For the text-containing cell, return its midpoint in [x, y] coordinate format. 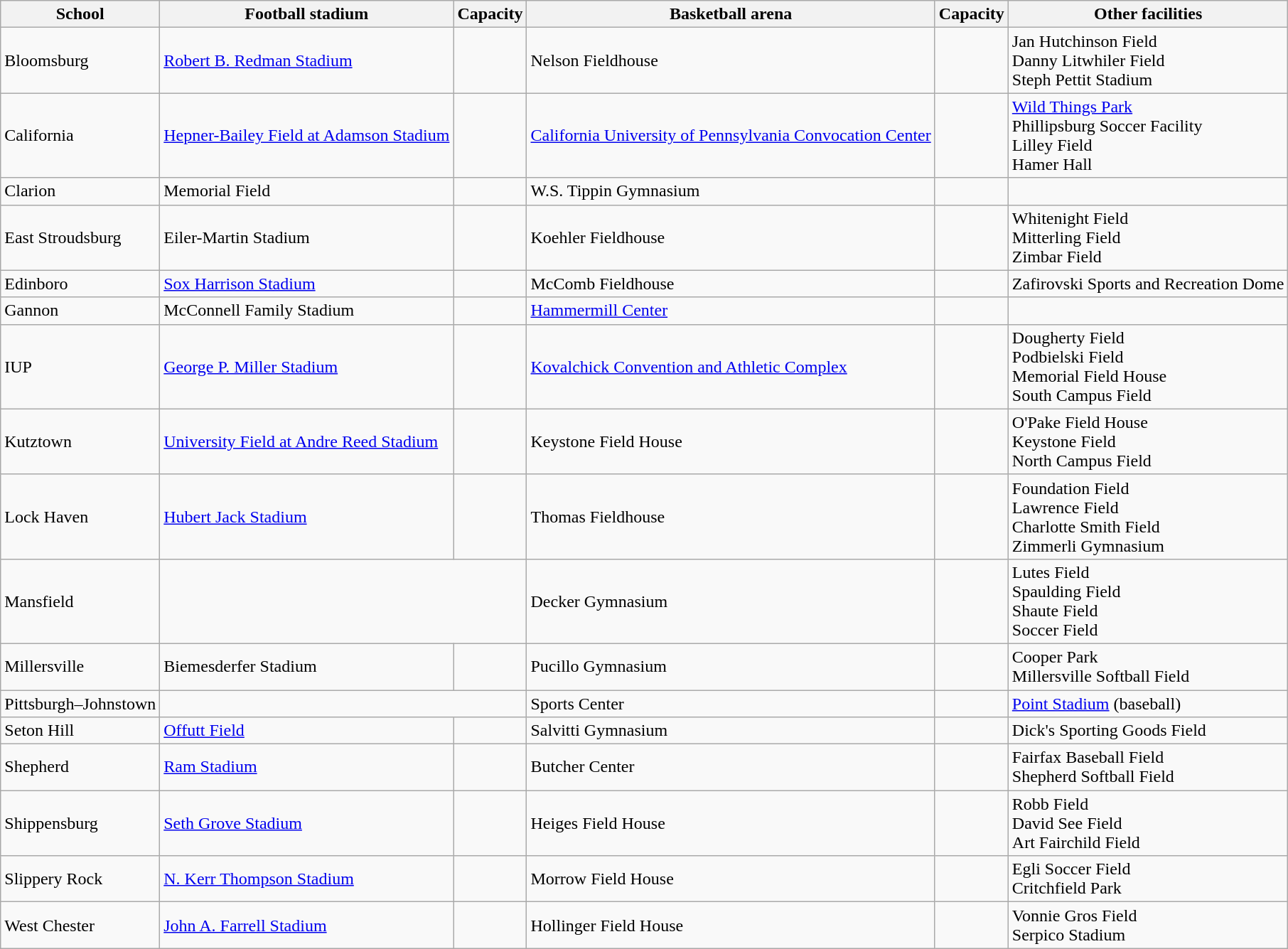
Hepner-Bailey Field at Adamson Stadium [307, 135]
W.S. Tippin Gymnasium [731, 191]
California University of Pennsylvania Convocation Center [731, 135]
Foundation FieldLawrence FieldCharlotte Smith FieldZimmerli Gymnasium [1148, 516]
Sports Center [731, 703]
Zafirovski Sports and Recreation Dome [1148, 284]
Seth Grove Stadium [307, 823]
Robert B. Redman Stadium [307, 60]
John A. Farrell Stadium [307, 926]
Dougherty FieldPodbielski FieldMemorial Field HouseSouth Campus Field [1148, 367]
Hubert Jack Stadium [307, 516]
Kutztown [80, 441]
Robb FieldDavid See FieldArt Fairchild Field [1148, 823]
Bloomsburg [80, 60]
Shepherd [80, 768]
McConnell Family Stadium [307, 311]
Pittsburgh–Johnstown [80, 703]
Edinboro [80, 284]
Hammermill Center [731, 311]
Slippery Rock [80, 879]
West Chester [80, 926]
Lutes FieldSpaulding FieldShaute FieldSoccer Field [1148, 601]
George P. Miller Stadium [307, 367]
School [80, 14]
Egli Soccer FieldCritchfield Park [1148, 879]
Butcher Center [731, 768]
Thomas Fieldhouse [731, 516]
Nelson Fieldhouse [731, 60]
Salvitti Gymnasium [731, 731]
Seton Hill [80, 731]
Memorial Field [307, 191]
Gannon [80, 311]
Millersville [80, 667]
Ram Stadium [307, 768]
Mansfield [80, 601]
California [80, 135]
Keystone Field House [731, 441]
N. Kerr Thompson Stadium [307, 879]
Sox Harrison Stadium [307, 284]
McComb Fieldhouse [731, 284]
East Stroudsburg [80, 237]
Vonnie Gros FieldSerpico Stadium [1148, 926]
Pucillo Gymnasium [731, 667]
Lock Haven [80, 516]
Hollinger Field House [731, 926]
Shippensburg [80, 823]
Morrow Field House [731, 879]
Offutt Field [307, 731]
Koehler Fieldhouse [731, 237]
Jan Hutchinson FieldDanny Litwhiler FieldSteph Pettit Stadium [1148, 60]
Point Stadium (baseball) [1148, 703]
Kovalchick Convention and Athletic Complex [731, 367]
Football stadium [307, 14]
Biemesderfer Stadium [307, 667]
Dick's Sporting Goods Field [1148, 731]
IUP [80, 367]
Whitenight FieldMitterling FieldZimbar Field [1148, 237]
Other facilities [1148, 14]
Heiges Field House [731, 823]
University Field at Andre Reed Stadium [307, 441]
Basketball arena [731, 14]
Cooper ParkMillersville Softball Field [1148, 667]
Clarion [80, 191]
Fairfax Baseball FieldShepherd Softball Field [1148, 768]
O'Pake Field HouseKeystone FieldNorth Campus Field [1148, 441]
Decker Gymnasium [731, 601]
Wild Things ParkPhillipsburg Soccer FacilityLilley FieldHamer Hall [1148, 135]
Eiler-Martin Stadium [307, 237]
